Identify which cell holds the provided text, then report its [x, y] central coordinate. 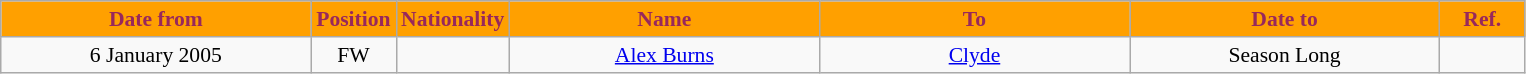
Nationality [452, 19]
FW [354, 55]
Date from [156, 19]
Name [664, 19]
Position [354, 19]
Alex Burns [664, 55]
To [974, 19]
Clyde [974, 55]
Date to [1285, 19]
Ref. [1482, 19]
Season Long [1285, 55]
6 January 2005 [156, 55]
